Determine the (X, Y) coordinate at the center of the cell enclosing the given text.  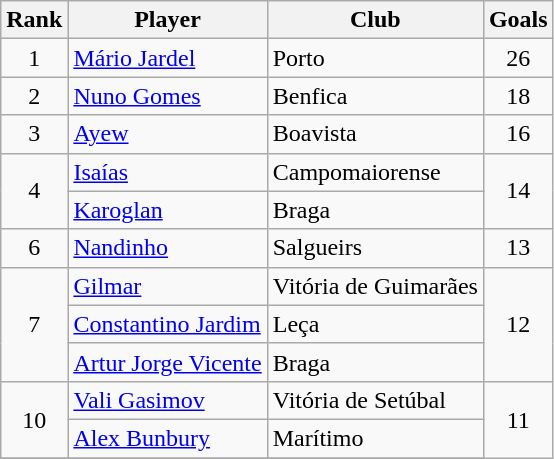
Vitória de Setúbal (375, 400)
16 (518, 134)
2 (34, 96)
26 (518, 58)
Club (375, 20)
Leça (375, 324)
Karoglan (168, 210)
14 (518, 191)
4 (34, 191)
Vali Gasimov (168, 400)
Nuno Gomes (168, 96)
10 (34, 419)
Marítimo (375, 438)
Ayew (168, 134)
13 (518, 248)
11 (518, 419)
Constantino Jardim (168, 324)
Benfica (375, 96)
Boavista (375, 134)
Gilmar (168, 286)
Campomaiorense (375, 172)
Goals (518, 20)
12 (518, 324)
Rank (34, 20)
18 (518, 96)
Player (168, 20)
Salgueirs (375, 248)
1 (34, 58)
7 (34, 324)
Mário Jardel (168, 58)
6 (34, 248)
Alex Bunbury (168, 438)
Vitória de Guimarães (375, 286)
Isaías (168, 172)
Artur Jorge Vicente (168, 362)
Nandinho (168, 248)
3 (34, 134)
Porto (375, 58)
